From the cell containing the given text, extract its center point as (x, y) coordinate. 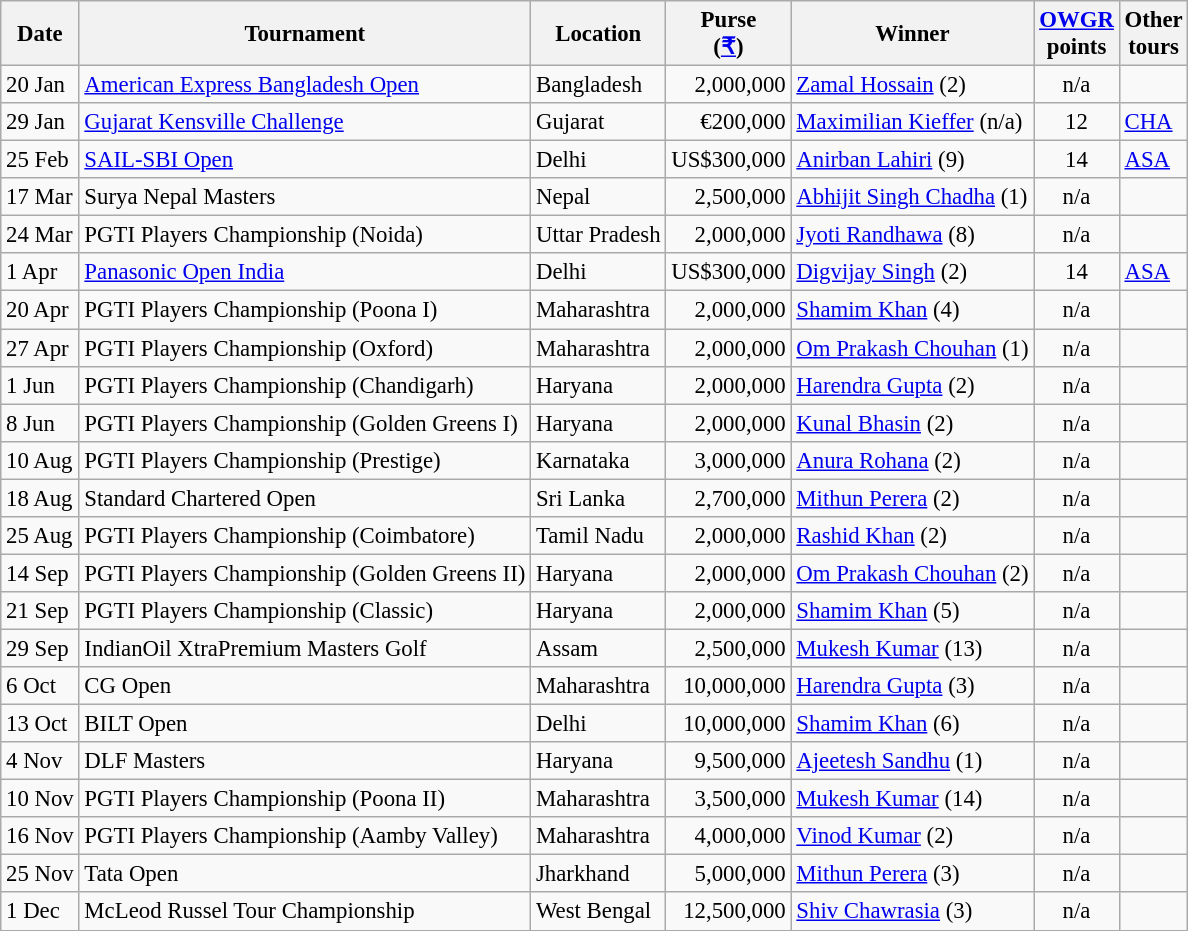
Purse(₹) (728, 34)
Gujarat Kensville Challenge (305, 122)
12,500,000 (728, 912)
Sri Lanka (598, 498)
Surya Nepal Masters (305, 197)
Abhijit Singh Chadha (1) (912, 197)
PGTI Players Championship (Coimbatore) (305, 536)
29 Sep (40, 648)
OWGRpoints (1076, 34)
Digvijay Singh (2) (912, 273)
25 Nov (40, 874)
Zamal Hossain (2) (912, 85)
PGTI Players Championship (Prestige) (305, 460)
6 Oct (40, 686)
18 Aug (40, 498)
Assam (598, 648)
€200,000 (728, 122)
8 Jun (40, 423)
Location (598, 34)
Shamim Khan (5) (912, 611)
PGTI Players Championship (Golden Greens I) (305, 423)
10 Nov (40, 799)
CG Open (305, 686)
12 (1076, 122)
Ajeetesh Sandhu (1) (912, 761)
Shamim Khan (4) (912, 310)
25 Feb (40, 160)
20 Jan (40, 85)
Rashid Khan (2) (912, 536)
Karnataka (598, 460)
Panasonic Open India (305, 273)
PGTI Players Championship (Aamby Valley) (305, 836)
Date (40, 34)
Jyoti Randhawa (8) (912, 235)
1 Dec (40, 912)
Harendra Gupta (2) (912, 385)
PGTI Players Championship (Poona II) (305, 799)
McLeod Russel Tour Championship (305, 912)
13 Oct (40, 724)
1 Apr (40, 273)
Mukesh Kumar (13) (912, 648)
BILT Open (305, 724)
IndianOil XtraPremium Masters Golf (305, 648)
3,000,000 (728, 460)
Tamil Nadu (598, 536)
Standard Chartered Open (305, 498)
Nepal (598, 197)
DLF Masters (305, 761)
Othertours (1154, 34)
29 Jan (40, 122)
21 Sep (40, 611)
Jharkhand (598, 874)
5,000,000 (728, 874)
PGTI Players Championship (Golden Greens II) (305, 573)
Gujarat (598, 122)
4,000,000 (728, 836)
24 Mar (40, 235)
17 Mar (40, 197)
14 Sep (40, 573)
Winner (912, 34)
Harendra Gupta (3) (912, 686)
Anura Rohana (2) (912, 460)
SAIL-SBI Open (305, 160)
PGTI Players Championship (Oxford) (305, 348)
PGTI Players Championship (Poona I) (305, 310)
PGTI Players Championship (Chandigarh) (305, 385)
Mithun Perera (2) (912, 498)
2,700,000 (728, 498)
Uttar Pradesh (598, 235)
Om Prakash Chouhan (2) (912, 573)
PGTI Players Championship (Classic) (305, 611)
4 Nov (40, 761)
Om Prakash Chouhan (1) (912, 348)
CHA (1154, 122)
Maximilian Kieffer (n/a) (912, 122)
PGTI Players Championship (Noida) (305, 235)
Mithun Perera (3) (912, 874)
1 Jun (40, 385)
Bangladesh (598, 85)
West Bengal (598, 912)
25 Aug (40, 536)
Shiv Chawrasia (3) (912, 912)
Shamim Khan (6) (912, 724)
20 Apr (40, 310)
Anirban Lahiri (9) (912, 160)
9,500,000 (728, 761)
16 Nov (40, 836)
Tata Open (305, 874)
Tournament (305, 34)
10 Aug (40, 460)
27 Apr (40, 348)
Kunal Bhasin (2) (912, 423)
Vinod Kumar (2) (912, 836)
3,500,000 (728, 799)
American Express Bangladesh Open (305, 85)
Mukesh Kumar (14) (912, 799)
